Scan for the cell matching the given text and deliver its [x, y] coordinate at center. 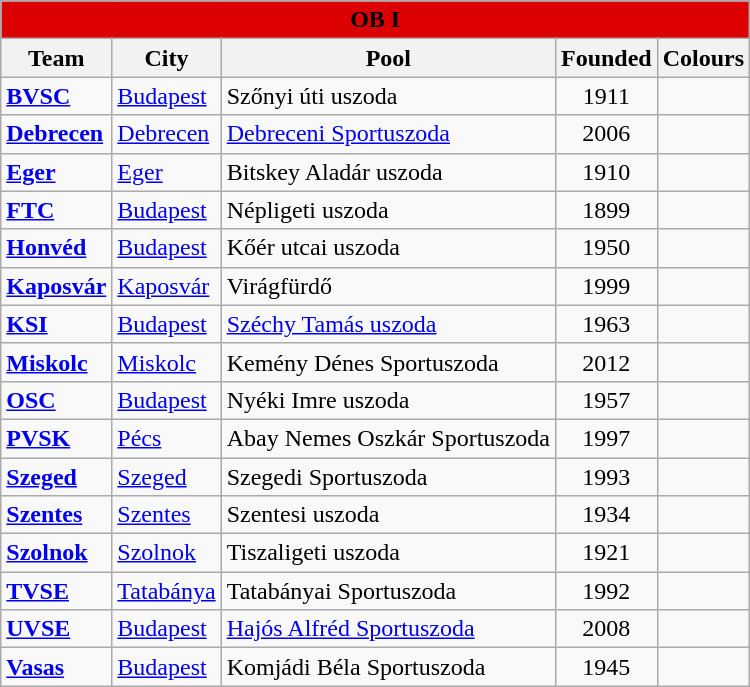
OB I [376, 20]
UVSE [56, 629]
1997 [606, 438]
1992 [606, 591]
Colours [703, 58]
Team [56, 58]
Founded [606, 58]
2008 [606, 629]
1934 [606, 515]
FTC [56, 210]
1957 [606, 400]
1999 [606, 286]
Szentesi uszoda [388, 515]
Tiszaligeti uszoda [388, 553]
OSC [56, 400]
Nyéki Imre uszoda [388, 400]
1950 [606, 248]
TVSE [56, 591]
1963 [606, 324]
2012 [606, 362]
Bitskey Aladár uszoda [388, 172]
BVSC [56, 96]
Szőnyi úti uszoda [388, 96]
Pécs [166, 438]
Debreceni Sportuszoda [388, 134]
Szegedi Sportuszoda [388, 477]
Pool [388, 58]
Vasas [56, 667]
City [166, 58]
Kőér utcai uszoda [388, 248]
PVSK [56, 438]
1899 [606, 210]
Hajós Alfréd Sportuszoda [388, 629]
1993 [606, 477]
Tatabánya [166, 591]
1921 [606, 553]
KSI [56, 324]
Komjádi Béla Sportuszoda [388, 667]
Kemény Dénes Sportuszoda [388, 362]
1910 [606, 172]
1945 [606, 667]
Virágfürdő [388, 286]
Tatabányai Sportuszoda [388, 591]
2006 [606, 134]
Honvéd [56, 248]
1911 [606, 96]
Széchy Tamás uszoda [388, 324]
Népligeti uszoda [388, 210]
Abay Nemes Oszkár Sportuszoda [388, 438]
